Return [X, Y] of the center of cell containing provided text 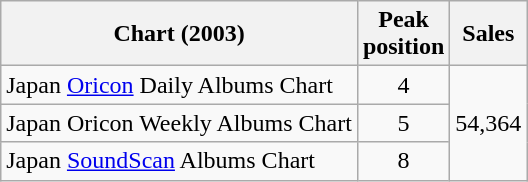
Chart (2003) [180, 34]
Japan Oricon Weekly Albums Chart [180, 123]
8 [403, 161]
54,364 [488, 123]
Japan Oricon Daily Albums Chart [180, 85]
5 [403, 123]
Peakposition [403, 34]
Sales [488, 34]
4 [403, 85]
Japan SoundScan Albums Chart [180, 161]
